Return [X, Y] of the center of cell containing provided text 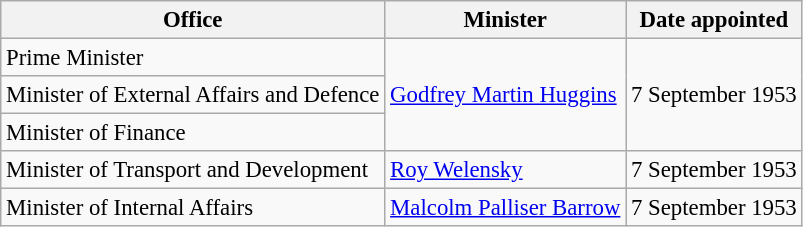
Roy Welensky [506, 170]
Date appointed [714, 20]
Minister [506, 20]
Prime Minister [193, 58]
Minister of Finance [193, 133]
Office [193, 20]
Minister of Internal Affairs [193, 208]
Malcolm Palliser Barrow [506, 208]
Minister of External Affairs and Defence [193, 95]
Godfrey Martin Huggins [506, 96]
Minister of Transport and Development [193, 170]
